Determine the [X, Y] coordinate at the center of the cell enclosing the given text.  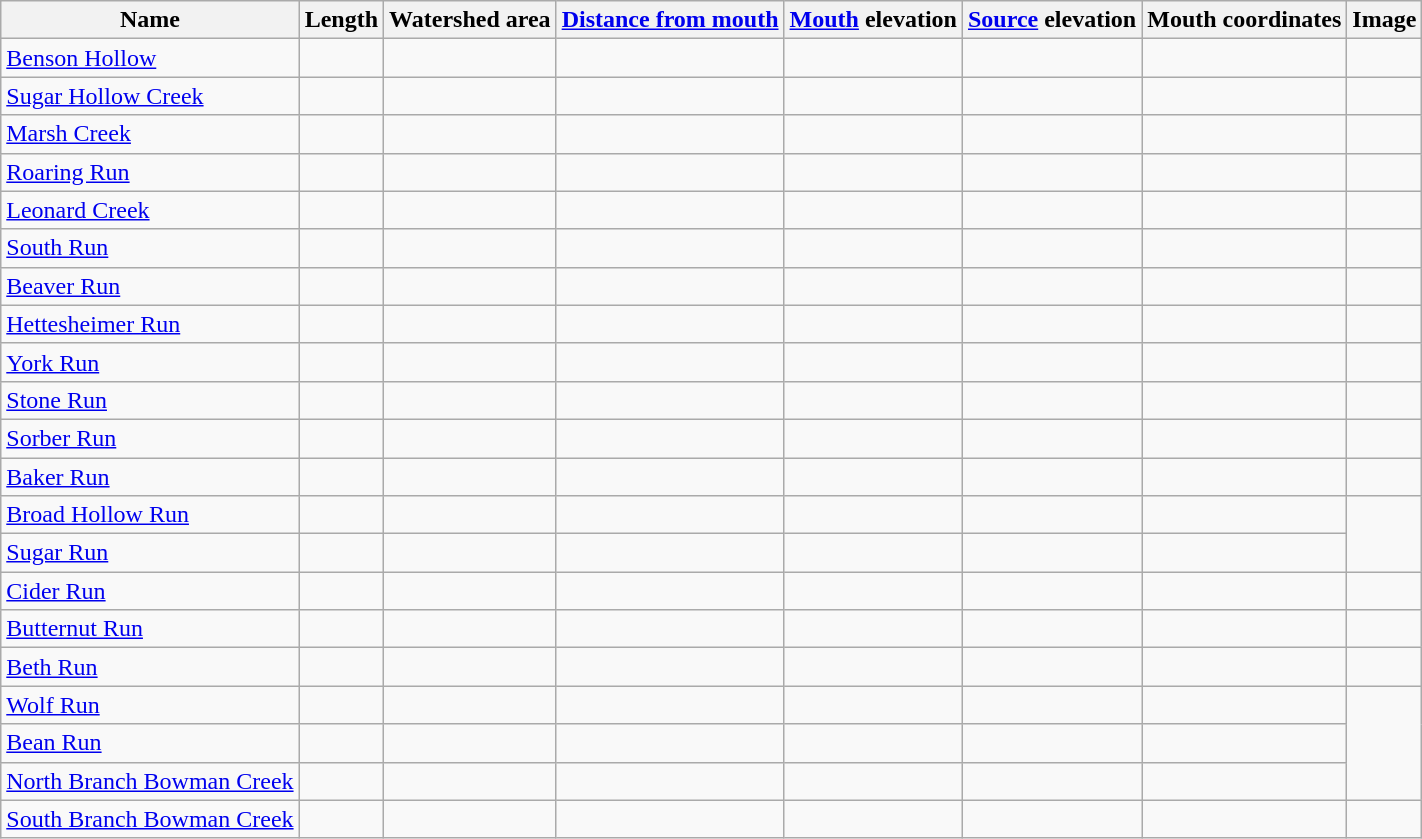
Length [341, 20]
Benson Hollow [150, 58]
South Branch Bowman Creek [150, 819]
Mouth coordinates [1244, 20]
Baker Run [150, 477]
Sugar Run [150, 553]
Leonard Creek [150, 210]
Roaring Run [150, 172]
Watershed area [470, 20]
Sorber Run [150, 438]
Broad Hollow Run [150, 515]
Mouth elevation [873, 20]
Stone Run [150, 400]
Marsh Creek [150, 134]
Image [1384, 20]
Butternut Run [150, 629]
Name [150, 20]
Wolf Run [150, 705]
Cider Run [150, 591]
York Run [150, 362]
Source elevation [1052, 20]
Beaver Run [150, 286]
North Branch Bowman Creek [150, 781]
Distance from mouth [670, 20]
South Run [150, 248]
Bean Run [150, 743]
Beth Run [150, 667]
Hettesheimer Run [150, 324]
Sugar Hollow Creek [150, 96]
